Identify which cell holds the provided text, then report its [x, y] central coordinate. 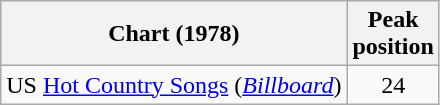
US Hot Country Songs (Billboard) [174, 85]
Chart (1978) [174, 34]
Peakposition [393, 34]
24 [393, 85]
